Scan for the cell matching the given text and deliver its [x, y] coordinate at center. 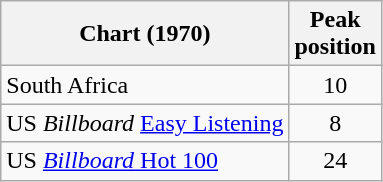
8 [335, 123]
Chart (1970) [145, 34]
US Billboard Hot 100 [145, 161]
US Billboard Easy Listening [145, 123]
South Africa [145, 85]
Peakposition [335, 34]
10 [335, 85]
24 [335, 161]
